Provide the [x, y] coordinate of the cell's center where the given text is located.  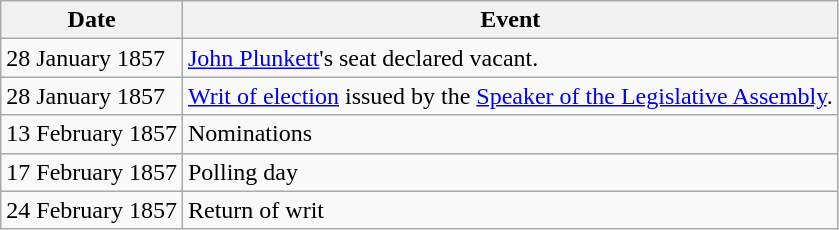
Nominations [510, 134]
17 February 1857 [92, 172]
Writ of election issued by the Speaker of the Legislative Assembly. [510, 96]
Event [510, 20]
Polling day [510, 172]
13 February 1857 [92, 134]
Return of writ [510, 210]
Date [92, 20]
24 February 1857 [92, 210]
John Plunkett's seat declared vacant. [510, 58]
